Extract the [X, Y] coordinate from the center of the cell holding the provided text.  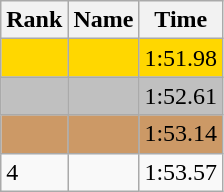
Name [104, 20]
Rank [34, 20]
Time [181, 20]
1:53.57 [181, 172]
1:52.61 [181, 96]
1:53.14 [181, 134]
4 [34, 172]
1:51.98 [181, 58]
